Extract the (x, y) coordinate from the center of the cell holding the provided text.  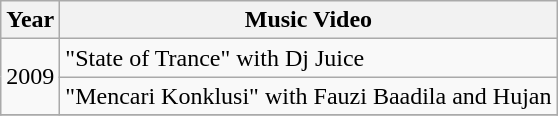
Music Video (308, 20)
"State of Trance" with Dj Juice (308, 58)
"Mencari Konklusi" with Fauzi Baadila and Hujan (308, 96)
2009 (30, 77)
Year (30, 20)
